Determine the (x, y) coordinate at the center of the cell enclosing the given text.  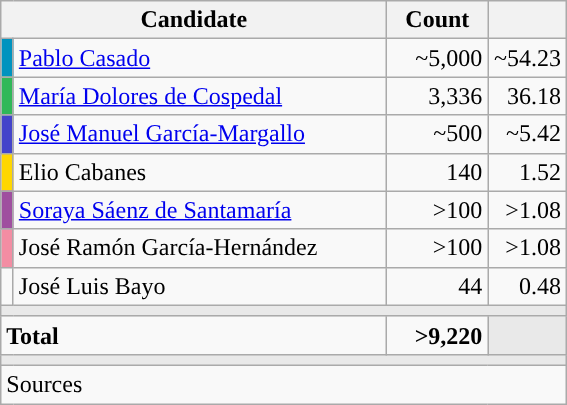
~5,000 (438, 58)
44 (438, 286)
1.52 (528, 172)
~54.23 (528, 58)
Soraya Sáenz de Santamaría (200, 210)
>9,220 (438, 335)
0.48 (528, 286)
José Manuel García-Margallo (200, 134)
140 (438, 172)
Elio Cabanes (200, 172)
María Dolores de Cospedal (200, 96)
Sources (284, 384)
3,336 (438, 96)
36.18 (528, 96)
Count (438, 20)
~500 (438, 134)
Candidate (194, 20)
~5.42 (528, 134)
Total (194, 335)
José Luis Bayo (200, 286)
José Ramón García-Hernández (200, 248)
Pablo Casado (200, 58)
